Identify which cell holds the provided text, then report its [x, y] central coordinate. 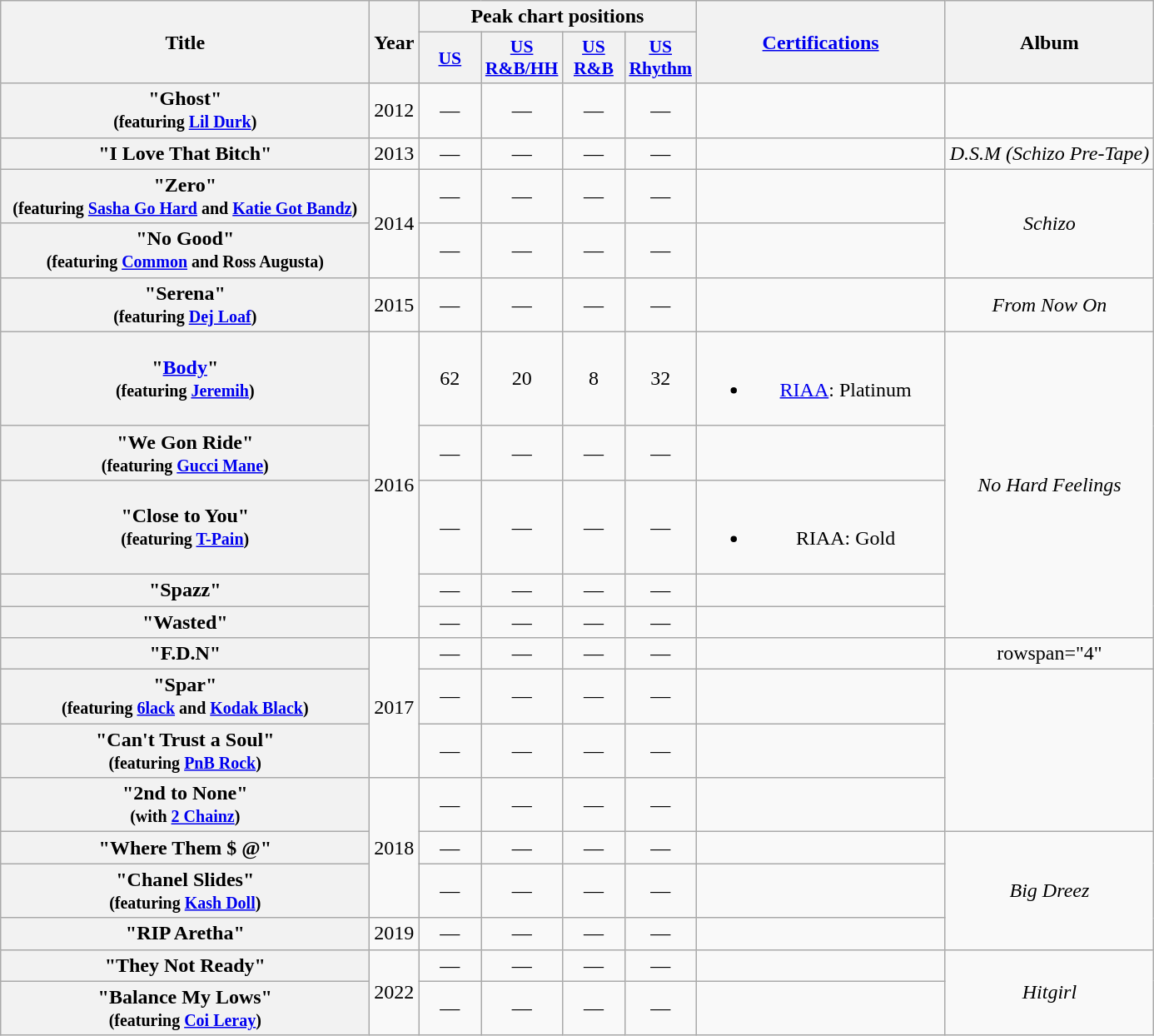
US [450, 58]
2018 [395, 848]
"2nd to None"(with 2 Chainz) [185, 804]
"Spar" (featuring 6lack and Kodak Black) [185, 696]
"No Good"(featuring Common and Ross Augusta) [185, 250]
20 [522, 378]
Title [185, 42]
2014 [395, 223]
Peak chart positions [558, 17]
D.S.M (Schizo Pre-Tape) [1049, 153]
rowspan="4" [1049, 654]
2016 [395, 485]
"Where Them $ @" [185, 848]
US R&B/HH [522, 58]
2022 [395, 993]
"Wasted" [185, 622]
2019 [395, 934]
2015 [395, 305]
Certifications [821, 42]
"Ghost"(featuring Lil Durk) [185, 110]
"Serena"(featuring Dej Loaf) [185, 305]
US R&B [593, 58]
Hitgirl [1049, 993]
"Zero"(featuring Sasha Go Hard and Katie Got Bandz) [185, 197]
"Can't Trust a Soul" (featuring PnB Rock) [185, 751]
"F.D.N" [185, 654]
Album [1049, 42]
"Spazz" [185, 590]
2013 [395, 153]
"Balance My Lows"(featuring Coi Leray) [185, 1008]
62 [450, 378]
USRhythm [660, 58]
32 [660, 378]
Big Dreez [1049, 891]
"Body"(featuring Jeremih) [185, 378]
"I Love That Bitch" [185, 153]
8 [593, 378]
From Now On [1049, 305]
No Hard Feelings [1049, 485]
"Chanel Slides"(featuring Kash Doll) [185, 891]
Year [395, 42]
"We Gon Ride"(featuring Gucci Mane) [185, 453]
"They Not Ready" [185, 965]
"RIP Aretha" [185, 934]
"Close to You"(featuring T-Pain) [185, 526]
2017 [395, 708]
2012 [395, 110]
RIAA: Gold [821, 526]
RIAA: Platinum [821, 378]
Schizo [1049, 223]
